Find where the given text appears and provide that cell's center as [X, Y] coordinate. 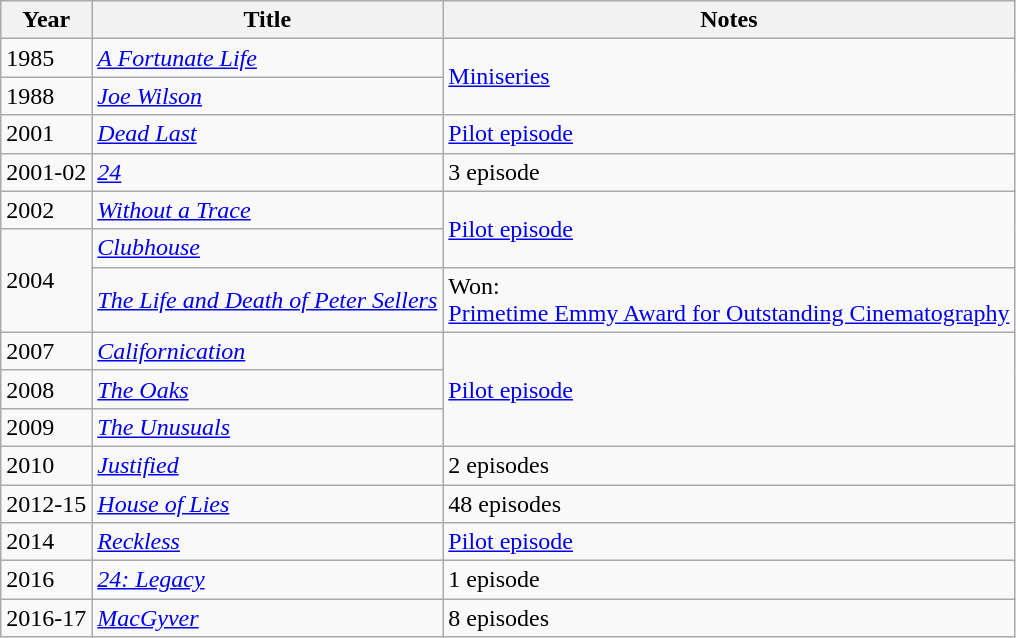
48 episodes [729, 503]
1985 [46, 58]
2016-17 [46, 618]
Californication [268, 351]
Notes [729, 20]
1 episode [729, 580]
Joe Wilson [268, 96]
Miniseries [729, 77]
2010 [46, 465]
Year [46, 20]
Clubhouse [268, 248]
24: Legacy [268, 580]
2016 [46, 580]
The Oaks [268, 389]
2 episodes [729, 465]
2014 [46, 542]
2012-15 [46, 503]
2004 [46, 280]
2008 [46, 389]
8 episodes [729, 618]
MacGyver [268, 618]
2001 [46, 134]
A Fortunate Life [268, 58]
Reckless [268, 542]
3 episode [729, 172]
Title [268, 20]
2001-02 [46, 172]
Justified [268, 465]
House of Lies [268, 503]
Dead Last [268, 134]
Won:Primetime Emmy Award for Outstanding Cinematography [729, 300]
1988 [46, 96]
24 [268, 172]
2009 [46, 427]
The Unusuals [268, 427]
2002 [46, 210]
Without a Trace [268, 210]
2007 [46, 351]
The Life and Death of Peter Sellers [268, 300]
